Locate the cell with the specified text and output its (X, Y) center coordinate. 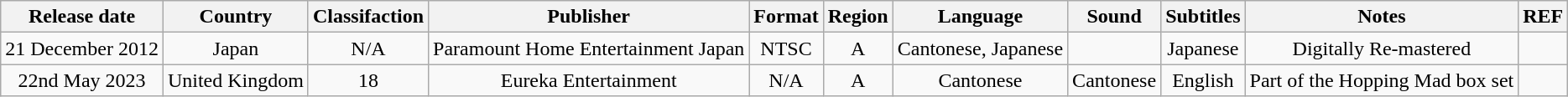
Classifaction (367, 17)
Release date (82, 17)
Sound (1114, 17)
22nd May 2023 (82, 80)
Part of the Hopping Mad box set (1382, 80)
Publisher (589, 17)
Notes (1382, 17)
REF (1544, 17)
United Kingdom (235, 80)
Language (980, 17)
Eureka Entertainment (589, 80)
NTSC (786, 48)
English (1203, 80)
Digitally Re-mastered (1382, 48)
Cantonese, Japanese (980, 48)
Country (235, 17)
Region (857, 17)
Paramount Home Entertainment Japan (589, 48)
18 (367, 80)
Subtitles (1203, 17)
21 December 2012 (82, 48)
Japanese (1203, 48)
Japan (235, 48)
Format (786, 17)
